Extract the (x, y) coordinate from the center of the cell holding the provided text.  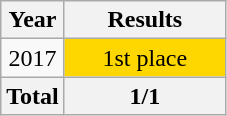
Results (144, 20)
Year (33, 20)
1/1 (144, 96)
Total (33, 96)
2017 (33, 58)
1st place (144, 58)
